For the text-containing cell, return its midpoint in [x, y] coordinate format. 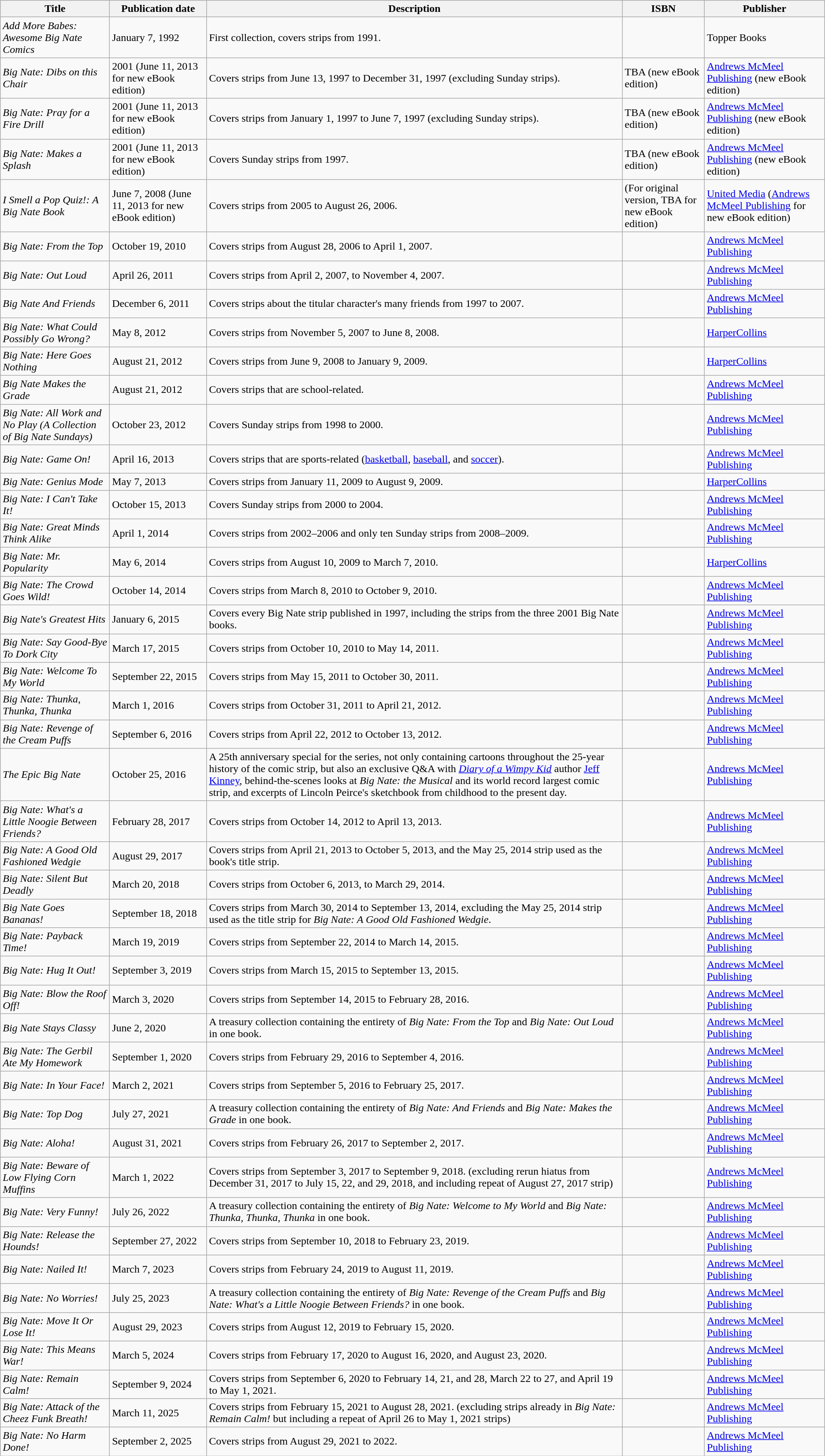
July 26, 2022 [158, 1212]
Covers strips from September 6, 2020 to February 14, 21, and 28, March 22 to 27, and April 19 to May 1, 2021. [414, 1384]
December 6, 2011 [158, 303]
Big Nate: The Gerbil Ate My Homework [55, 1057]
Big Nate: This Means War! [55, 1355]
March 11, 2025 [158, 1413]
October 19, 2010 [158, 246]
Big Nate Makes the Grade [55, 390]
March 1, 2016 [158, 706]
Big Nate: Out Loud [55, 275]
September 2, 2025 [158, 1442]
Covers strips from September 10, 2018 to February 23, 2019. [414, 1241]
February 28, 2017 [158, 821]
September 6, 2016 [158, 734]
Add More Babes: Awesome Big Nate Comics [55, 37]
Big Nate: All Work and No Play (A Collection of Big Nate Sundays) [55, 424]
September 22, 2015 [158, 676]
Covers strips about the titular character's many friends from 1997 to 2007. [414, 303]
Covers strips from February 29, 2016 to September 4, 2016. [414, 1057]
March 7, 2023 [158, 1269]
Big Nate Goes Bananas! [55, 913]
August 31, 2021 [158, 1143]
Big Nate's Greatest Hits [55, 619]
Big Nate: Beware of Low Flying Corn Muffins [55, 1177]
Covers strips from August 10, 2009 to March 7, 2010. [414, 562]
Big Nate: Pray for a Fire Drill [55, 119]
Big Nate: Hug It Out! [55, 971]
March 20, 2018 [158, 885]
Covers strips from 2002–2006 and only ten Sunday strips from 2008–2009. [414, 534]
Covers strips from 2005 to August 26, 2006. [414, 205]
Big Nate: Here Goes Nothing [55, 361]
Big Nate: Welcome To My World [55, 676]
Big Nate: Payback Time! [55, 942]
January 6, 2015 [158, 619]
Covers strips from June 13, 1997 to December 31, 1997 (excluding Sunday strips). [414, 78]
March 5, 2024 [158, 1355]
Big Nate: Dibs on this Chair [55, 78]
Covers strips from January 11, 2009 to August 9, 2009. [414, 482]
First collection, covers strips from 1991. [414, 37]
Big Nate: Silent But Deadly [55, 885]
Covers strips from August 12, 2019 to February 15, 2020. [414, 1326]
October 14, 2014 [158, 591]
Big Nate: From the Top [55, 246]
Big Nate: Great Minds Think Alike [55, 534]
United Media (Andrews McMeel Publishing for new eBook edition) [764, 205]
January 7, 1992 [158, 37]
Covers strips that are sports-related (basketball, baseball, and soccer). [414, 459]
Big Nate And Friends [55, 303]
The Epic Big Nate [55, 774]
Big Nate: Say Good-Bye To Dork City [55, 648]
Covers strips from February 26, 2017 to September 2, 2017. [414, 1143]
May 7, 2013 [158, 482]
Covers strips from May 15, 2011 to October 30, 2011. [414, 676]
April 16, 2013 [158, 459]
August 29, 2017 [158, 855]
Big Nate: Remain Calm! [55, 1384]
Covers strips from March 15, 2015 to September 13, 2015. [414, 971]
September 27, 2022 [158, 1241]
Covers strips from August 28, 2006 to April 1, 2007. [414, 246]
Title [55, 9]
September 18, 2018 [158, 913]
Big Nate: Aloha! [55, 1143]
Big Nate: Blow the Roof Off! [55, 999]
March 1, 2022 [158, 1177]
Big Nate Stays Classy [55, 1028]
Topper Books [764, 37]
Big Nate: In Your Face! [55, 1086]
Big Nate: No Worries! [55, 1298]
I Smell a Pop Quiz!: A Big Nate Book [55, 205]
March 3, 2020 [158, 999]
Big Nate: Genius Mode [55, 482]
Covers every Big Nate strip published in 1997, including the strips from the three 2001 Big Nate books. [414, 619]
Covers Sunday strips from 1997. [414, 159]
A treasury collection containing the entirety of Big Nate: And Friends and Big Nate: Makes the Grade in one book. [414, 1114]
Big Nate: Game On! [55, 459]
Covers strips from October 14, 2012 to April 13, 2013. [414, 821]
August 29, 2023 [158, 1326]
Covers strips from October 10, 2010 to May 14, 2011. [414, 648]
Big Nate: What's a Little Noogie Between Friends? [55, 821]
July 27, 2021 [158, 1114]
Covers strips from June 9, 2008 to January 9, 2009. [414, 361]
Big Nate: Nailed It! [55, 1269]
September 3, 2019 [158, 971]
Big Nate: The Crowd Goes Wild! [55, 591]
Covers Sunday strips from 2000 to 2004. [414, 504]
Big Nate: Attack of the Cheez Funk Breath! [55, 1413]
Covers strips from April 21, 2013 to October 5, 2013, and the May 25, 2014 strip used as the book's title strip. [414, 855]
Description [414, 9]
A treasury collection containing the entirety of Big Nate: Welcome to My World and Big Nate: Thunka, Thunka, Thunka in one book. [414, 1212]
October 25, 2016 [158, 774]
May 6, 2014 [158, 562]
Publication date [158, 9]
Covers strips from September 14, 2015 to February 28, 2016. [414, 999]
Covers strips from April 2, 2007, to November 4, 2007. [414, 275]
October 23, 2012 [158, 424]
Publisher [764, 9]
Big Nate: What Could Possibly Go Wrong? [55, 332]
April 1, 2014 [158, 534]
Big Nate: No Harm Done! [55, 1442]
Big Nate: Very Funny! [55, 1212]
Big Nate: A Good Old Fashioned Wedgie [55, 855]
October 15, 2013 [158, 504]
Big Nate: Move It Or Lose It! [55, 1326]
Big Nate: Makes a Splash [55, 159]
March 2, 2021 [158, 1086]
April 26, 2011 [158, 275]
Covers strips from September 5, 2016 to February 25, 2017. [414, 1086]
March 17, 2015 [158, 648]
A treasury collection containing the entirety of Big Nate: From the Top and Big Nate: Out Loud in one book. [414, 1028]
Covers strips from February 17, 2020 to August 16, 2020, and August 23, 2020. [414, 1355]
Covers strips from February 24, 2019 to August 11, 2019. [414, 1269]
Big Nate: Top Dog [55, 1114]
Big Nate: Mr. Popularity [55, 562]
Covers strips that are school-related. [414, 390]
Covers strips from October 31, 2011 to April 21, 2012. [414, 706]
Covers strips from October 6, 2013, to March 29, 2014. [414, 885]
Big Nate: I Can't Take It! [55, 504]
ISBN [663, 9]
Covers strips from August 29, 2021 to 2022. [414, 1442]
June 7, 2008 (June 11, 2013 for new eBook edition) [158, 205]
Big Nate: Revenge of the Cream Puffs [55, 734]
Covers strips from September 22, 2014 to March 14, 2015. [414, 942]
Covers strips from April 22, 2012 to October 13, 2012. [414, 734]
June 2, 2020 [158, 1028]
May 8, 2012 [158, 332]
Covers strips from January 1, 1997 to June 7, 1997 (excluding Sunday strips). [414, 119]
September 1, 2020 [158, 1057]
Big Nate: Thunka, Thunka, Thunka [55, 706]
September 9, 2024 [158, 1384]
March 19, 2019 [158, 942]
(For original version, TBA for new eBook edition) [663, 205]
Big Nate: Release the Hounds! [55, 1241]
Covers strips from March 8, 2010 to October 9, 2010. [414, 591]
Covers Sunday strips from 1998 to 2000. [414, 424]
Covers strips from November 5, 2007 to June 8, 2008. [414, 332]
July 25, 2023 [158, 1298]
